Capture the cell that displays the provided text and extract its (X, Y) central coordinate. 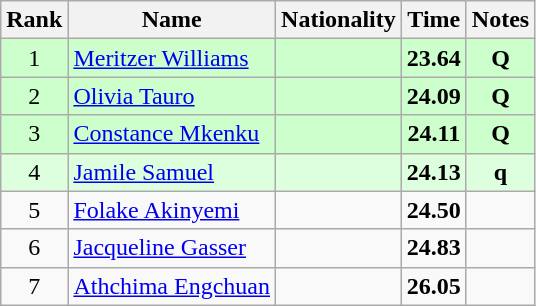
2 (34, 96)
6 (34, 248)
4 (34, 172)
24.13 (434, 172)
Constance Mkenku (172, 134)
7 (34, 286)
Time (434, 20)
Nationality (339, 20)
23.64 (434, 58)
q (500, 172)
24.50 (434, 210)
3 (34, 134)
Folake Akinyemi (172, 210)
24.09 (434, 96)
Rank (34, 20)
Olivia Tauro (172, 96)
5 (34, 210)
Jamile Samuel (172, 172)
Name (172, 20)
26.05 (434, 286)
24.83 (434, 248)
Athchima Engchuan (172, 286)
Jacqueline Gasser (172, 248)
1 (34, 58)
24.11 (434, 134)
Notes (500, 20)
Meritzer Williams (172, 58)
